Output the [x, y] coordinate of the center of the cell containing the given text.  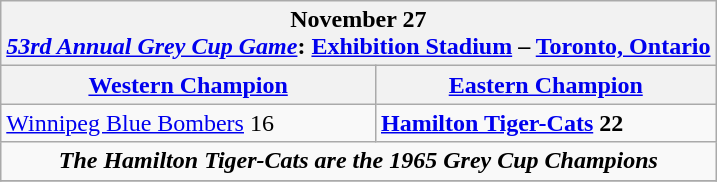
The Hamilton Tiger-Cats are the 1965 Grey Cup Champions [358, 161]
Western Champion [188, 85]
Eastern Champion [546, 85]
Hamilton Tiger-Cats 22 [546, 123]
Winnipeg Blue Bombers 16 [188, 123]
November 2753rd Annual Grey Cup Game: Exhibition Stadium – Toronto, Ontario [358, 34]
